Detect which cell encompasses the target text, then output its (X, Y) center coordinate. 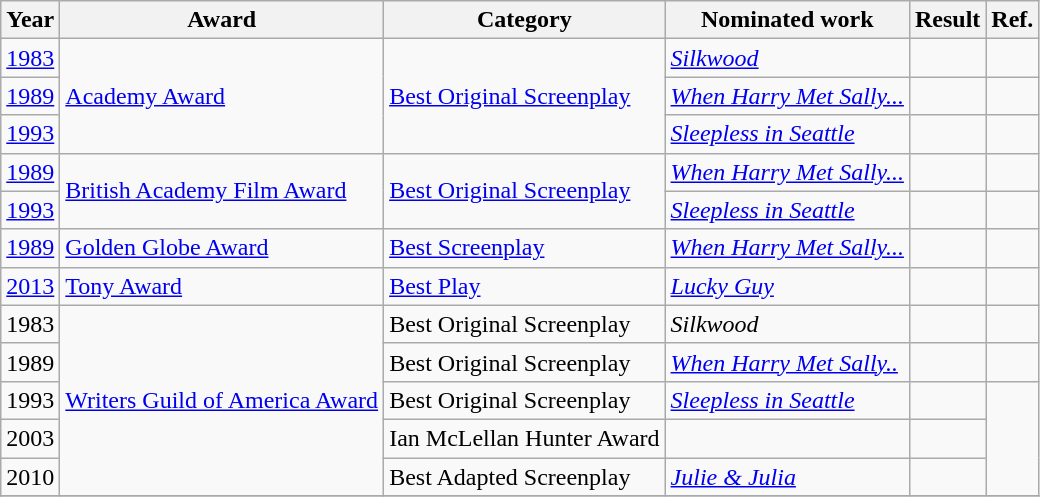
British Academy Film Award (222, 191)
Award (222, 20)
Best Screenplay (524, 248)
Lucky Guy (787, 286)
Category (524, 20)
Best Play (524, 286)
2003 (30, 438)
Tony Award (222, 286)
Golden Globe Award (222, 248)
Result (947, 20)
Writers Guild of America Award (222, 400)
2010 (30, 477)
Best Adapted Screenplay (524, 477)
Academy Award (222, 96)
Ref. (1012, 20)
When Harry Met Sally.. (787, 362)
Ian McLellan Hunter Award (524, 438)
Nominated work (787, 20)
Julie & Julia (787, 477)
Year (30, 20)
2013 (30, 286)
